Provide the [X, Y] coordinate of the cell's center where the given text is located.  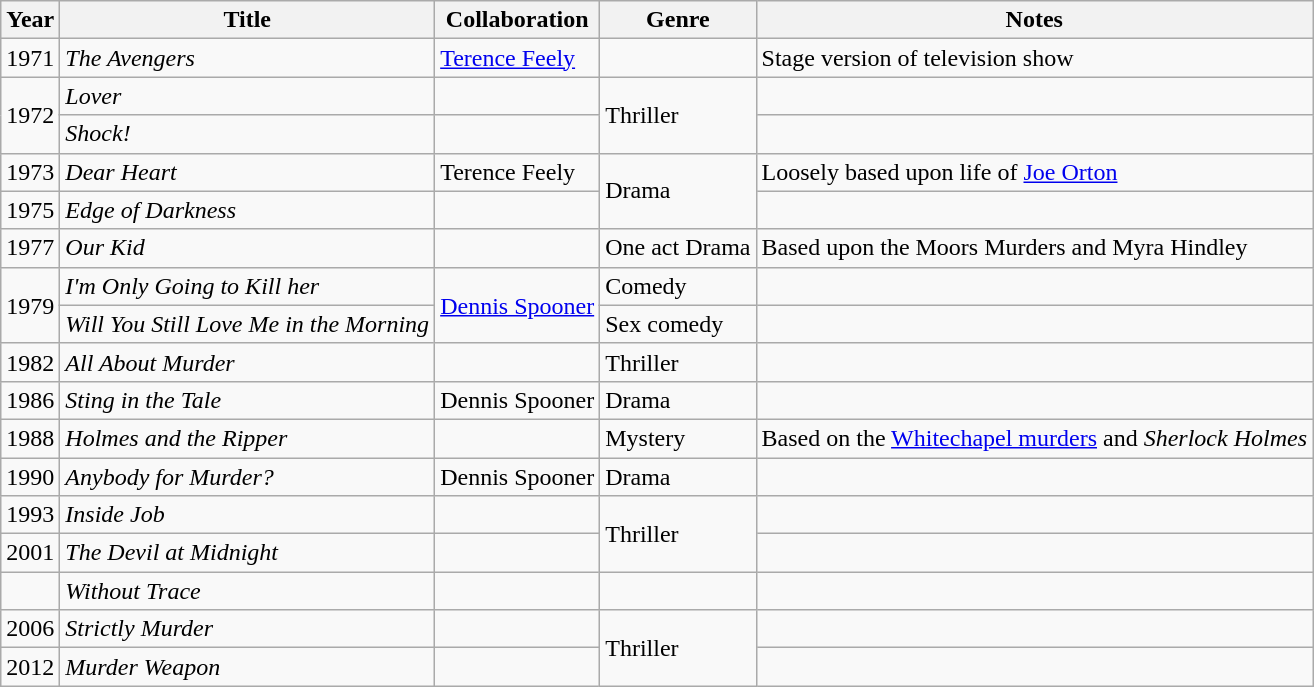
Genre [678, 20]
The Devil at Midnight [248, 553]
2012 [30, 667]
Loosely based upon life of Joe Orton [1034, 172]
Shock! [248, 134]
Sex comedy [678, 324]
Based upon the Moors Murders and Myra Hindley [1034, 248]
Collaboration [518, 20]
All About Murder [248, 362]
Will You Still Love Me in the Morning [248, 324]
Without Trace [248, 591]
Comedy [678, 286]
Our Kid [248, 248]
Year [30, 20]
Sting in the Tale [248, 400]
Title [248, 20]
Edge of Darkness [248, 210]
2006 [30, 629]
Dear Heart [248, 172]
1993 [30, 515]
1982 [30, 362]
1973 [30, 172]
Based on the Whitechapel murders and Sherlock Holmes [1034, 438]
1988 [30, 438]
1975 [30, 210]
One act Drama [678, 248]
Holmes and the Ripper [248, 438]
Inside Job [248, 515]
2001 [30, 553]
I'm Only Going to Kill her [248, 286]
1977 [30, 248]
1979 [30, 305]
Murder Weapon [248, 667]
1990 [30, 477]
1971 [30, 58]
The Avengers [248, 58]
Notes [1034, 20]
1972 [30, 115]
Strictly Murder [248, 629]
1986 [30, 400]
Lover [248, 96]
Anybody for Murder? [248, 477]
Stage version of television show [1034, 58]
Mystery [678, 438]
